Extract the (x, y) coordinate from the center of the cell holding the provided text.  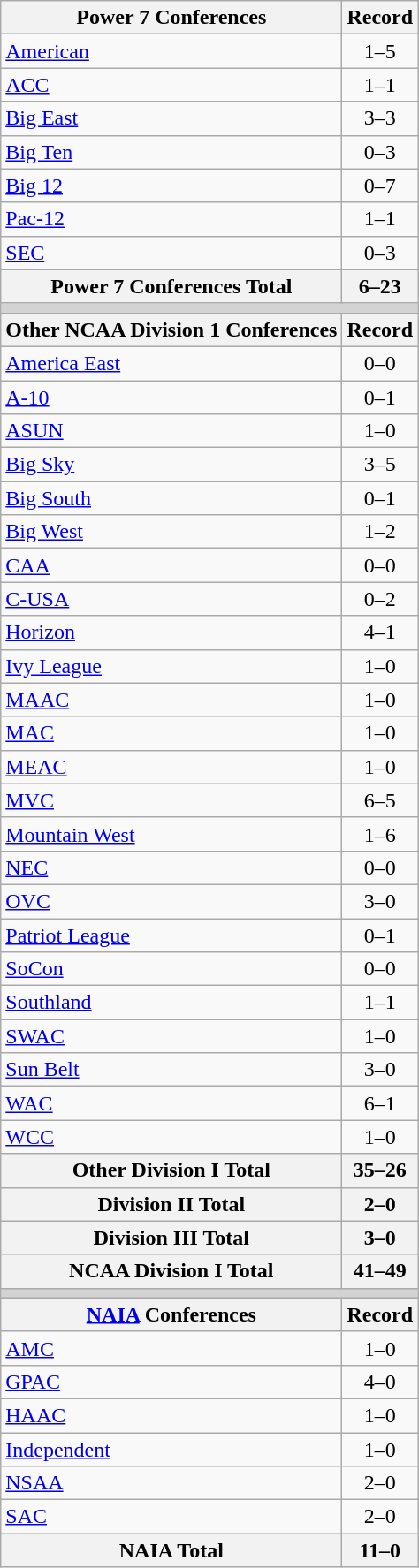
NAIA Total (171, 1550)
HAAC (171, 1415)
Independent (171, 1450)
Southland (171, 1003)
MEAC (171, 767)
Big Ten (171, 152)
WAC (171, 1103)
OVC (171, 901)
35–26 (380, 1170)
6–5 (380, 800)
Big East (171, 118)
MVC (171, 800)
Patriot League (171, 935)
Big 12 (171, 186)
AMC (171, 1348)
MAAC (171, 700)
Mountain West (171, 834)
1–6 (380, 834)
C-USA (171, 599)
6–1 (380, 1103)
America East (171, 363)
0–7 (380, 186)
0–2 (380, 599)
11–0 (380, 1550)
6–23 (380, 286)
3–5 (380, 465)
ACC (171, 85)
Other NCAA Division 1 Conferences (171, 330)
WCC (171, 1137)
SEC (171, 253)
Horizon (171, 633)
3–3 (380, 118)
Power 7 Conferences Total (171, 286)
Big South (171, 498)
NCAA Division I Total (171, 1271)
NAIA Conferences (171, 1314)
SAC (171, 1517)
SWAC (171, 1036)
American (171, 51)
ASUN (171, 431)
A-10 (171, 397)
Division II Total (171, 1204)
41–49 (380, 1271)
NSAA (171, 1483)
NEC (171, 867)
4–0 (380, 1382)
SoCon (171, 969)
Pac-12 (171, 219)
Division III Total (171, 1238)
Big West (171, 532)
1–2 (380, 532)
MAC (171, 733)
CAA (171, 565)
GPAC (171, 1382)
Big Sky (171, 465)
Power 7 Conferences (171, 18)
Sun Belt (171, 1070)
4–1 (380, 633)
1–5 (380, 51)
Ivy League (171, 666)
Other Division I Total (171, 1170)
